Return the [x, y] coordinate for the center point of the cell that contains the specified text.  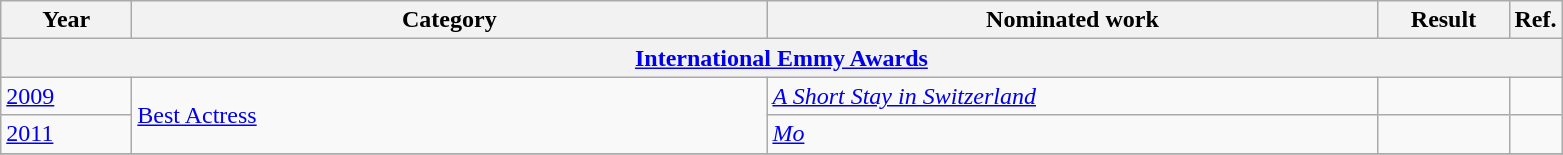
International Emmy Awards [782, 58]
Result [1444, 20]
Ref. [1536, 20]
A Short Stay in Switzerland [1072, 96]
Category [450, 20]
Mo [1072, 134]
2011 [66, 134]
Nominated work [1072, 20]
Year [66, 20]
Best Actress [450, 115]
2009 [66, 96]
